Search for the cell housing the specified text and yield its [x, y] center coordinate. 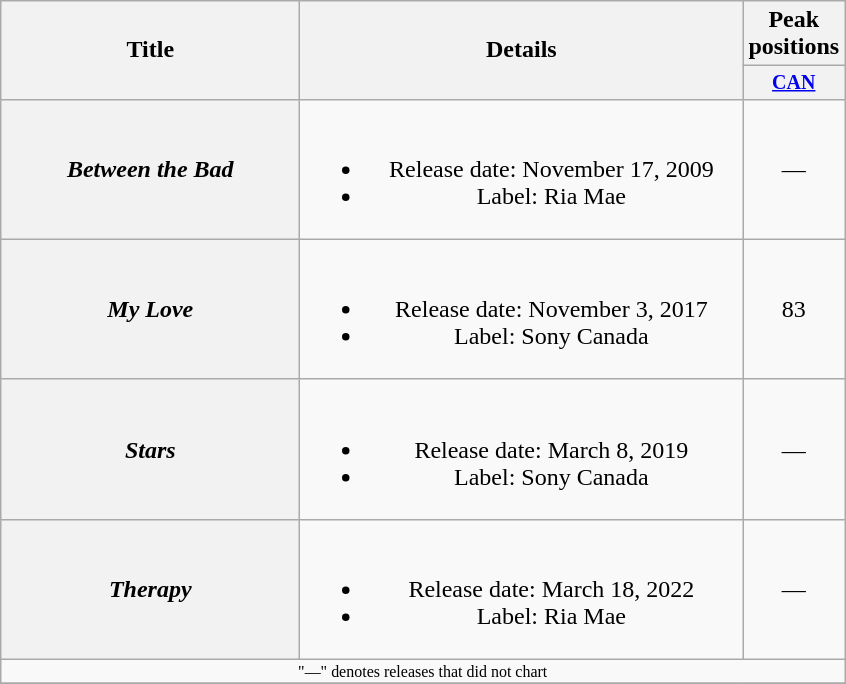
Release date: March 8, 2019Label: Sony Canada [522, 449]
CAN [794, 82]
Therapy [150, 589]
Title [150, 50]
Release date: November 3, 2017Label: Sony Canada [522, 309]
Release date: November 17, 2009Label: Ria Mae [522, 169]
Details [522, 50]
"—" denotes releases that did not chart [423, 672]
Peak positions [794, 34]
Release date: March 18, 2022Label: Ria Mae [522, 589]
My Love [150, 309]
Stars [150, 449]
Between the Bad [150, 169]
83 [794, 309]
